Capture the cell that displays the provided text and extract its [x, y] central coordinate. 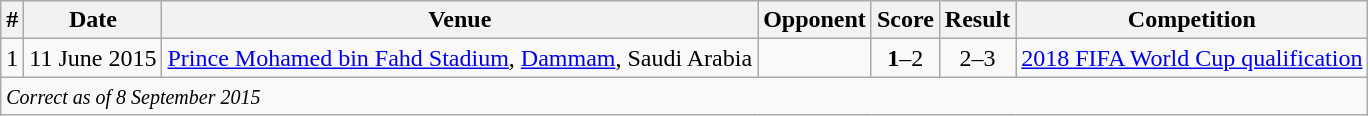
Opponent [815, 20]
Score [905, 20]
1–2 [905, 58]
2018 FIFA World Cup qualification [1192, 58]
Result [977, 20]
2–3 [977, 58]
1 [12, 58]
Venue [460, 20]
Competition [1192, 20]
Prince Mohamed bin Fahd Stadium, Dammam, Saudi Arabia [460, 58]
11 June 2015 [93, 58]
Date [93, 20]
Correct as of 8 September 2015 [684, 96]
# [12, 20]
